Scan for the cell matching the given text and deliver its (X, Y) coordinate at center. 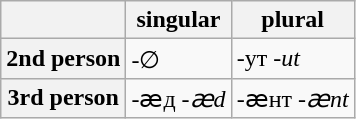
3rd person (64, 98)
-ут -ut (292, 59)
-ӕд -ӕd (178, 98)
singular (178, 20)
plural (292, 20)
-ӕнт -ӕnt (292, 98)
2nd person (64, 59)
-∅ (178, 59)
